For the text-containing cell, return its midpoint in [x, y] coordinate format. 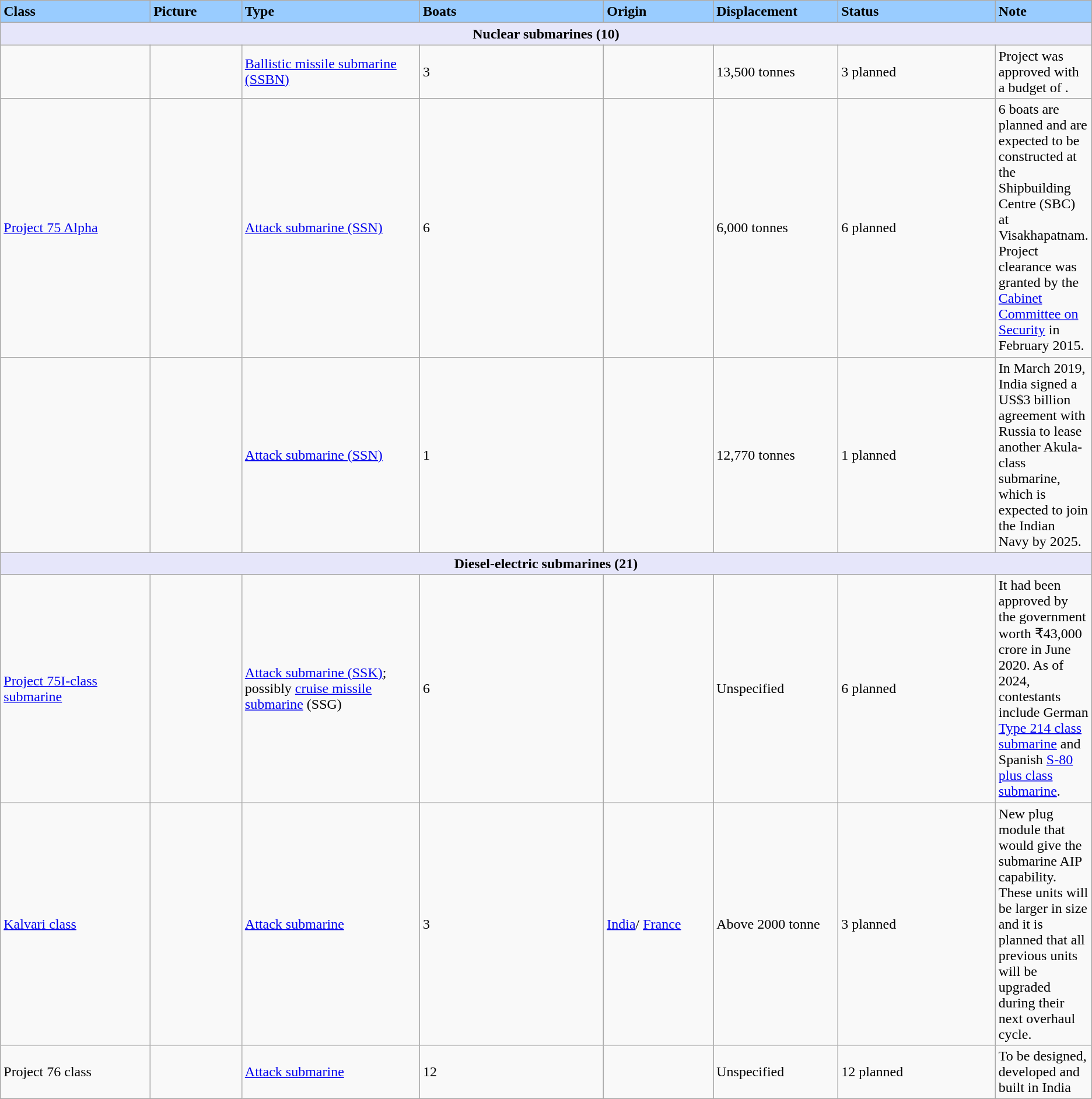
1 planned [917, 455]
12,770 tonnes [776, 455]
Project was approved with a budget of . [1043, 72]
12 [511, 1072]
Type [330, 12]
Ballistic missile submarine (SSBN) [330, 72]
Class [76, 12]
Project 75I-class submarine [76, 688]
13,500 tonnes [776, 72]
Project 75 Alpha [76, 228]
Project 76 class [76, 1072]
Boats [511, 12]
To be designed, developed and built in India [1043, 1072]
6,000 tonnes [776, 228]
12 planned [917, 1072]
Kalvari class [76, 924]
Attack submarine (SSK); possibly cruise missile submarine (SSG) [330, 688]
Above 2000 tonne [776, 924]
Note [1043, 12]
Picture [196, 12]
Nuclear submarines (10) [546, 34]
Origin [659, 12]
Displacement [776, 12]
India/ France [659, 924]
1 [511, 455]
Diesel-electric submarines (21) [546, 563]
Status [917, 12]
